Determine the (X, Y) coordinate at the center of the cell enclosing the given text.  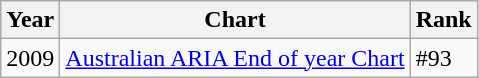
Chart (235, 20)
2009 (30, 58)
#93 (444, 58)
Rank (444, 20)
Australian ARIA End of year Chart (235, 58)
Year (30, 20)
